Output the (X, Y) coordinate of the center of the cell containing the given text.  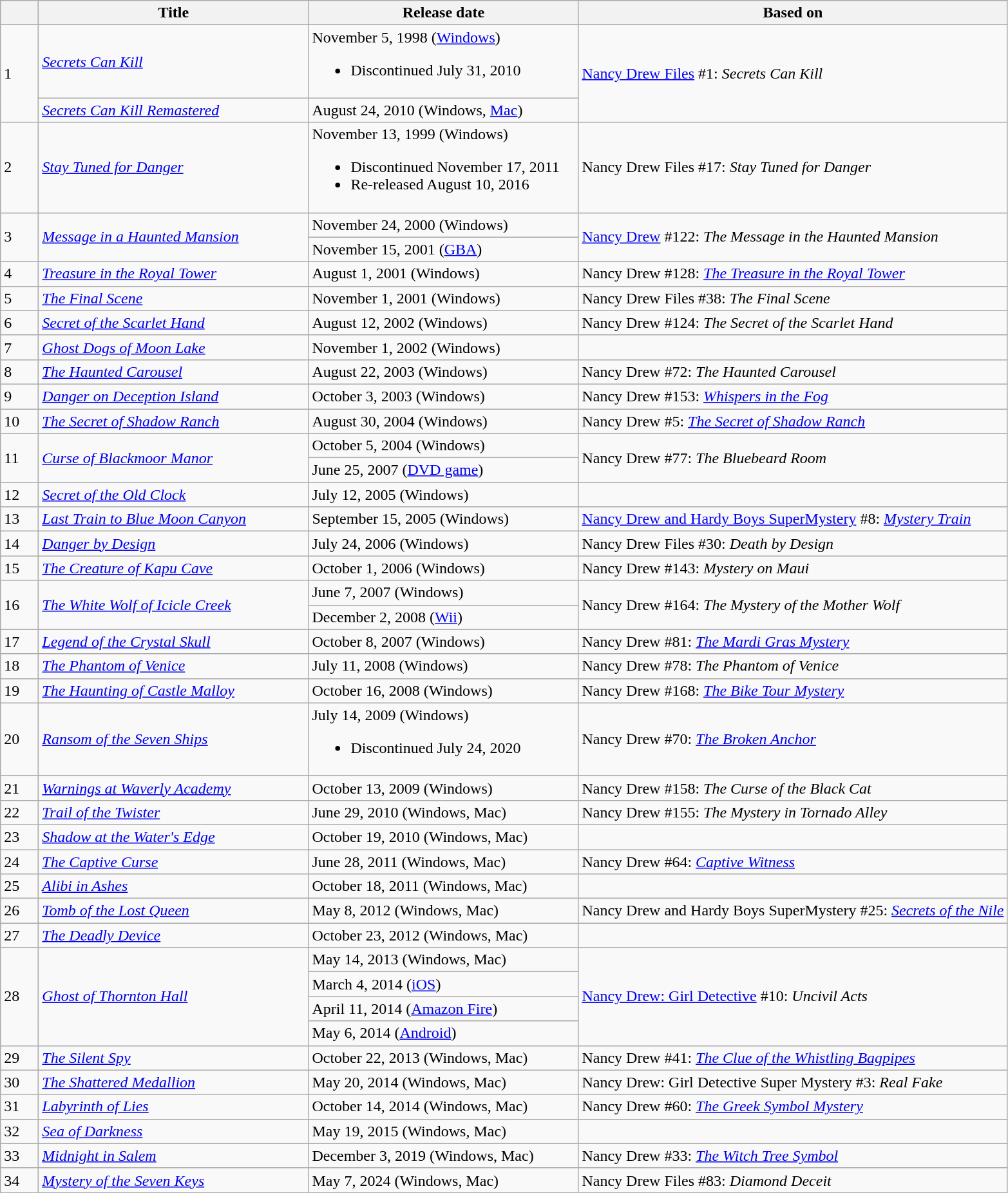
Legend of the Crystal Skull (174, 642)
Trail of the Twister (174, 812)
8 (19, 372)
May 19, 2015 (Windows, Mac) (443, 1131)
Nancy Drew #60: The Greek Symbol Mystery (793, 1107)
3 (19, 237)
19 (19, 691)
34 (19, 1180)
October 23, 2012 (Windows, Mac) (443, 935)
7 (19, 347)
November 1, 2001 (Windows) (443, 298)
The Haunting of Castle Malloy (174, 691)
Labyrinth of Lies (174, 1107)
Alibi in Ashes (174, 886)
Nancy Drew Files #17: Stay Tuned for Danger (793, 167)
2 (19, 167)
14 (19, 544)
June 7, 2007 (Windows) (443, 593)
16 (19, 605)
Mystery of the Seven Keys (174, 1180)
15 (19, 568)
Secret of the Old Clock (174, 495)
The White Wolf of Icicle Creek (174, 605)
27 (19, 935)
July 12, 2005 (Windows) (443, 495)
Nancy Drew #128: The Treasure in the Royal Tower (793, 274)
Nancy Drew #168: The Bike Tour Mystery (793, 691)
June 25, 2007 (DVD game) (443, 470)
The Shattered Medallion (174, 1082)
April 11, 2014 (Amazon Fire) (443, 1009)
Stay Tuned for Danger (174, 167)
The Deadly Device (174, 935)
November 13, 1999 (Windows)Discontinued November 17, 2011Re-released August 10, 2016 (443, 167)
Nancy Drew Files #38: The Final Scene (793, 298)
May 6, 2014 (Android) (443, 1033)
Nancy Drew #122: The Message in the Haunted Mansion (793, 237)
Nancy Drew Files #30: Death by Design (793, 544)
Tomb of the Lost Queen (174, 911)
9 (19, 396)
October 22, 2013 (Windows, Mac) (443, 1058)
May 8, 2012 (Windows, Mac) (443, 911)
10 (19, 421)
July 24, 2006 (Windows) (443, 544)
20 (19, 740)
March 4, 2014 (iOS) (443, 984)
June 29, 2010 (Windows, Mac) (443, 812)
October 5, 2004 (Windows) (443, 446)
Nancy Drew #5: The Secret of Shadow Ranch (793, 421)
December 2, 2008 (Wii) (443, 617)
25 (19, 886)
Release date (443, 13)
Ghost Dogs of Moon Lake (174, 347)
Sea of Darkness (174, 1131)
The Silent Spy (174, 1058)
Ransom of the Seven Ships (174, 740)
23 (19, 837)
August 12, 2002 (Windows) (443, 323)
October 18, 2011 (Windows, Mac) (443, 886)
Warnings at Waverly Academy (174, 788)
32 (19, 1131)
July 14, 2009 (Windows)Discontinued July 24, 2020 (443, 740)
November 24, 2000 (Windows) (443, 225)
Nancy Drew #41: The Clue of the Whistling Bagpipes (793, 1058)
Nancy Drew #158: The Curse of the Black Cat (793, 788)
Secrets Can Kill Remastered (174, 110)
11 (19, 458)
Nancy Drew #72: The Haunted Carousel (793, 372)
21 (19, 788)
November 5, 1998 (Windows)Discontinued July 31, 2010 (443, 62)
Ghost of Thornton Hall (174, 997)
33 (19, 1156)
Shadow at the Water's Edge (174, 837)
Danger by Design (174, 544)
October 13, 2009 (Windows) (443, 788)
Curse of Blackmoor Manor (174, 458)
24 (19, 861)
17 (19, 642)
Last Train to Blue Moon Canyon (174, 519)
October 14, 2014 (Windows, Mac) (443, 1107)
26 (19, 911)
13 (19, 519)
June 28, 2011 (Windows, Mac) (443, 861)
31 (19, 1107)
The Phantom of Venice (174, 666)
October 16, 2008 (Windows) (443, 691)
Nancy Drew #164: The Mystery of the Mother Wolf (793, 605)
August 1, 2001 (Windows) (443, 274)
Message in a Haunted Mansion (174, 237)
29 (19, 1058)
Nancy Drew Files #1: Secrets Can Kill (793, 73)
November 15, 2001 (GBA) (443, 249)
Danger on Deception Island (174, 396)
1 (19, 73)
Nancy Drew #77: The Bluebeard Room (793, 458)
Nancy Drew: Girl Detective #10: Uncivil Acts (793, 997)
The Captive Curse (174, 861)
Nancy Drew #143: Mystery on Maui (793, 568)
October 3, 2003 (Windows) (443, 396)
12 (19, 495)
Nancy Drew #81: The Mardi Gras Mystery (793, 642)
The Haunted Carousel (174, 372)
May 14, 2013 (Windows, Mac) (443, 960)
30 (19, 1082)
Nancy Drew #124: The Secret of the Scarlet Hand (793, 323)
6 (19, 323)
October 1, 2006 (Windows) (443, 568)
August 24, 2010 (Windows, Mac) (443, 110)
Secret of the Scarlet Hand (174, 323)
Nancy Drew: Girl Detective Super Mystery #3: Real Fake (793, 1082)
Nancy Drew #70: The Broken Anchor (793, 740)
4 (19, 274)
August 22, 2003 (Windows) (443, 372)
May 20, 2014 (Windows, Mac) (443, 1082)
Nancy Drew #78: The Phantom of Venice (793, 666)
Based on (793, 13)
October 8, 2007 (Windows) (443, 642)
August 30, 2004 (Windows) (443, 421)
September 15, 2005 (Windows) (443, 519)
28 (19, 997)
The Secret of Shadow Ranch (174, 421)
Nancy Drew and Hardy Boys SuperMystery #8: Mystery Train (793, 519)
5 (19, 298)
Treasure in the Royal Tower (174, 274)
Nancy Drew Files #83: Diamond Deceit (793, 1180)
May 7, 2024 (Windows, Mac) (443, 1180)
Nancy Drew and Hardy Boys SuperMystery #25: Secrets of the Nile (793, 911)
October 19, 2010 (Windows, Mac) (443, 837)
22 (19, 812)
Midnight in Salem (174, 1156)
Title (174, 13)
December 3, 2019 (Windows, Mac) (443, 1156)
Nancy Drew #155: The Mystery in Tornado Alley (793, 812)
Nancy Drew #64: Captive Witness (793, 861)
Nancy Drew #33: The Witch Tree Symbol (793, 1156)
18 (19, 666)
Secrets Can Kill (174, 62)
Nancy Drew #153: Whispers in the Fog (793, 396)
November 1, 2002 (Windows) (443, 347)
The Creature of Kapu Cave (174, 568)
July 11, 2008 (Windows) (443, 666)
The Final Scene (174, 298)
